Identify which cell holds the provided text, then report its (X, Y) central coordinate. 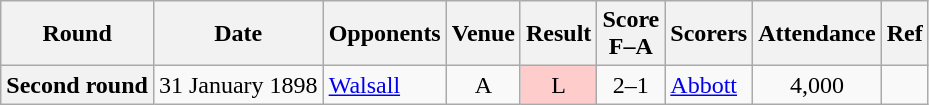
Scorers (709, 34)
4,000 (817, 85)
A (483, 85)
Walsall (384, 85)
Result (558, 34)
31 January 1898 (238, 85)
Date (238, 34)
ScoreF–A (631, 34)
Ref (904, 34)
Attendance (817, 34)
Venue (483, 34)
Abbott (709, 85)
Second round (78, 85)
Opponents (384, 34)
Round (78, 34)
2–1 (631, 85)
L (558, 85)
